Pinpoint the cell where the given text exists, returning its (X, Y) midpoint coordinate. 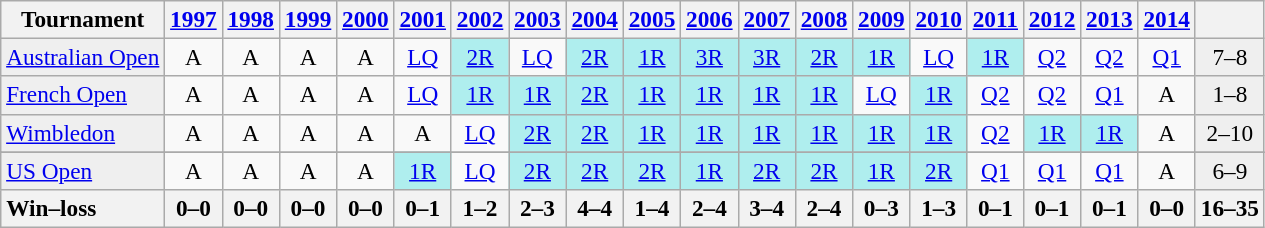
1999 (308, 19)
1–4 (652, 208)
2004 (594, 19)
2001 (422, 19)
2006 (710, 19)
1–8 (1230, 95)
0–3 (882, 208)
2013 (1110, 19)
6–9 (1230, 170)
Win–loss (83, 208)
1998 (250, 19)
16–35 (1230, 208)
2010 (938, 19)
1–3 (938, 208)
2005 (652, 19)
Australian Open (83, 57)
1–2 (480, 208)
Tournament (83, 19)
2008 (824, 19)
2002 (480, 19)
2–3 (538, 208)
US Open (83, 170)
2009 (882, 19)
2007 (766, 19)
7–8 (1230, 57)
French Open (83, 95)
1997 (194, 19)
2–10 (1230, 133)
2000 (366, 19)
2003 (538, 19)
3–4 (766, 208)
Wimbledon (83, 133)
2012 (1052, 19)
4–4 (594, 208)
2011 (995, 19)
2014 (1166, 19)
